Scan for the cell matching the given text and deliver its (X, Y) coordinate at center. 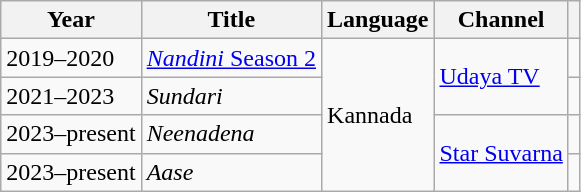
Sundari (231, 96)
Neenadena (231, 134)
Kannada (378, 115)
Aase (231, 172)
Channel (501, 20)
Star Suvarna (501, 153)
Year (71, 20)
Nandini Season 2 (231, 58)
2021–2023 (71, 96)
Udaya TV (501, 77)
2019–2020 (71, 58)
Language (378, 20)
Title (231, 20)
